Detect which cell encompasses the target text, then output its (x, y) center coordinate. 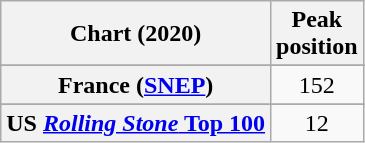
Chart (2020) (136, 34)
Peakposition (317, 34)
152 (317, 85)
US Rolling Stone Top 100 (136, 123)
12 (317, 123)
France (SNEP) (136, 85)
